Extract the [x, y] coordinate from the center of the cell holding the provided text.  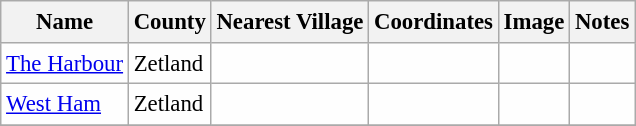
Notes [602, 22]
Name [65, 22]
Nearest Village [290, 22]
The Harbour [65, 62]
Coordinates [434, 22]
Image [534, 22]
County [170, 22]
West Ham [65, 104]
